Output the [x, y] coordinate of the center of the cell containing the given text.  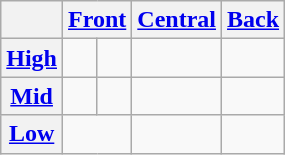
Low [32, 134]
Front [98, 20]
Mid [32, 96]
Central [177, 20]
High [32, 58]
Back [254, 20]
